Output the [X, Y] coordinate of the center of the cell containing the given text.  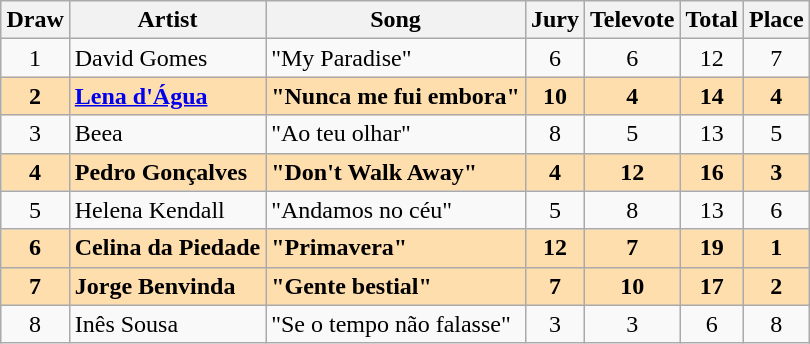
David Gomes [167, 58]
Draw [35, 20]
"Primavera" [396, 248]
16 [712, 172]
17 [712, 286]
"Nunca me fui embora" [396, 96]
Pedro Gonçalves [167, 172]
Helena Kendall [167, 210]
Jorge Benvinda [167, 286]
"My Paradise" [396, 58]
Total [712, 20]
Celina da Piedade [167, 248]
Place [776, 20]
Beea [167, 134]
Televote [632, 20]
Artist [167, 20]
"Se o tempo não falasse" [396, 324]
"Gente bestial" [396, 286]
Jury [554, 20]
19 [712, 248]
14 [712, 96]
"Andamos no céu" [396, 210]
Inês Sousa [167, 324]
Song [396, 20]
"Don't Walk Away" [396, 172]
"Ao teu olhar" [396, 134]
Lena d'Água [167, 96]
